Find where the given text appears and provide that cell's center as (X, Y) coordinate. 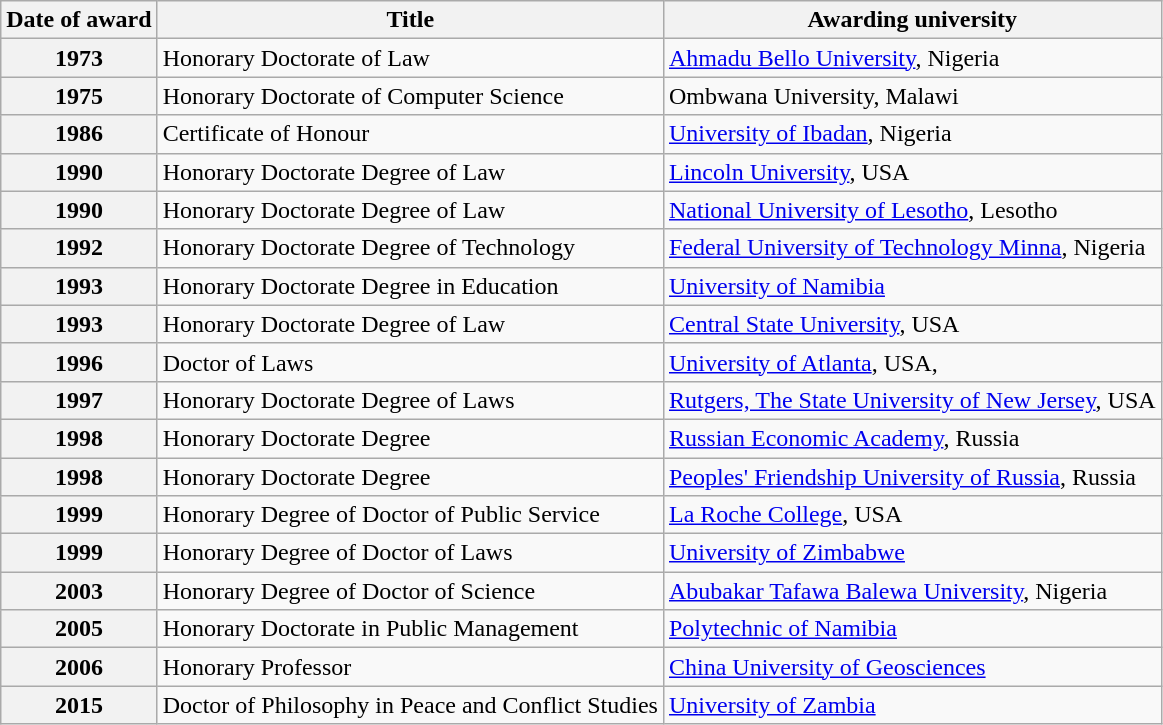
Date of award (79, 20)
Honorary Degree of Doctor of Public Service (410, 515)
1992 (79, 248)
2015 (79, 705)
Central State University, USA (912, 324)
Title (410, 20)
Honorary Doctorate Degree of Technology (410, 248)
Lincoln University, USA (912, 172)
Ahmadu Bello University, Nigeria (912, 58)
National University of Lesotho, Lesotho (912, 210)
China University of Geosciences (912, 667)
Russian Economic Academy, Russia (912, 438)
University of Namibia (912, 286)
1975 (79, 96)
Honorary Degree of Doctor of Laws (410, 553)
Honorary Doctorate Degree of Laws (410, 400)
University of Zimbabwe (912, 553)
2006 (79, 667)
1973 (79, 58)
Abubakar Tafawa Balewa University, Nigeria (912, 591)
Rutgers, The State University of New Jersey, USA (912, 400)
Honorary Doctorate of Law (410, 58)
2003 (79, 591)
1997 (79, 400)
Honorary Doctorate in Public Management (410, 629)
Honorary Degree of Doctor of Science (410, 591)
University of Atlanta, USA, (912, 362)
Doctor of Laws (410, 362)
2005 (79, 629)
University of Ibadan, Nigeria (912, 134)
University of Zambia (912, 705)
Ombwana University, Malawi (912, 96)
Honorary Doctorate of Computer Science (410, 96)
Doctor of Philosophy in Peace and Conflict Studies (410, 705)
Federal University of Technology Minna, Nigeria (912, 248)
Certificate of Honour (410, 134)
Peoples' Friendship University of Russia, Russia (912, 477)
Honorary Professor (410, 667)
La Roche College, USA (912, 515)
Awarding university (912, 20)
1996 (79, 362)
Honorary Doctorate Degree in Education (410, 286)
1986 (79, 134)
Polytechnic of Namibia (912, 629)
